Output the [x, y] coordinate of the center of the cell containing the given text.  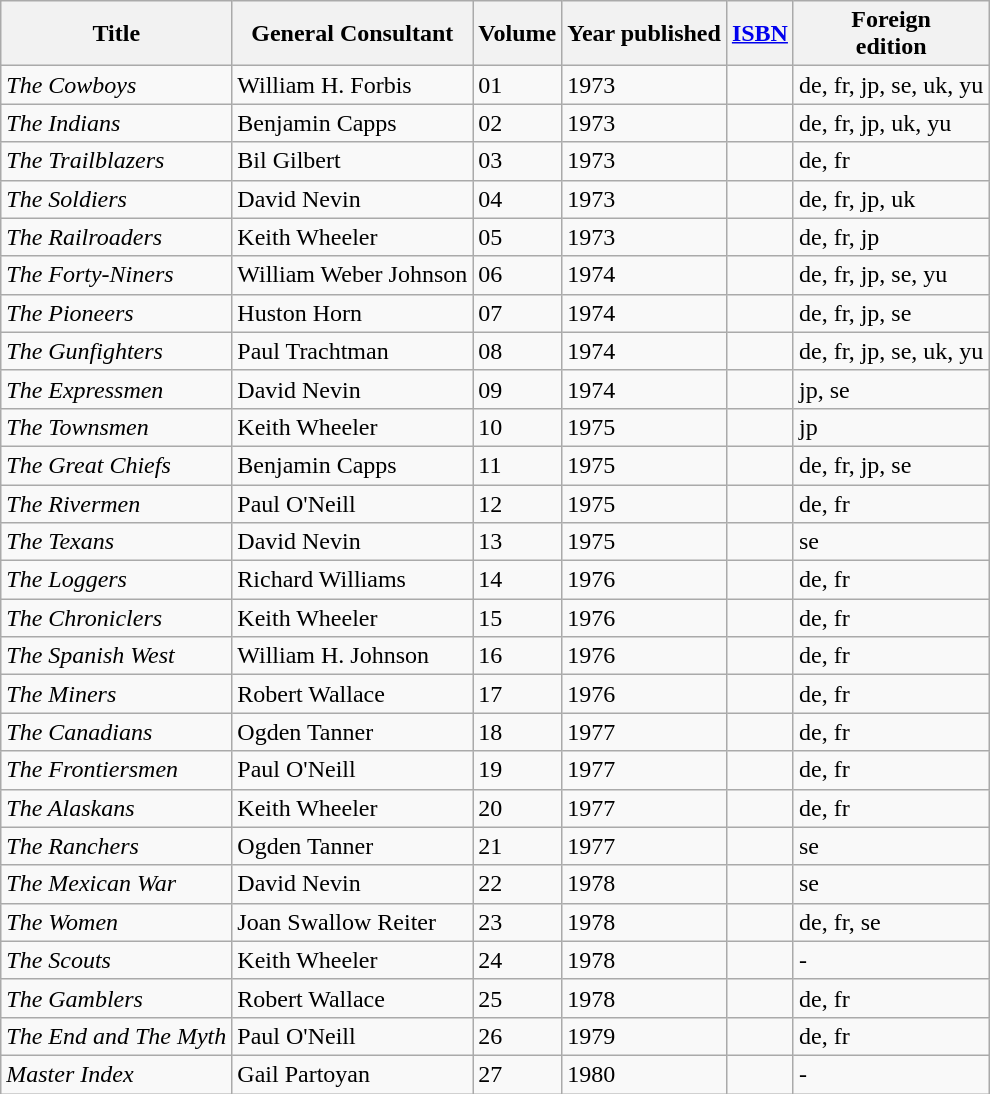
26 [518, 1036]
22 [518, 884]
21 [518, 846]
10 [518, 427]
25 [518, 998]
William H. Johnson [352, 656]
Gail Partoyan [352, 1074]
The Women [116, 922]
14 [518, 580]
The Expressmen [116, 389]
01 [518, 85]
11 [518, 465]
The Rivermen [116, 503]
15 [518, 618]
The Trailblazers [116, 161]
jp [890, 427]
The Soldiers [116, 199]
24 [518, 960]
05 [518, 237]
The Alaskans [116, 808]
de, fr, jp, se, yu [890, 275]
Joan Swallow Reiter [352, 922]
The Chroniclers [116, 618]
The Gunfighters [116, 351]
07 [518, 313]
Year published [644, 34]
13 [518, 542]
Foreignedition [890, 34]
19 [518, 770]
The Cowboys [116, 85]
William Weber Johnson [352, 275]
jp, se [890, 389]
The Miners [116, 694]
04 [518, 199]
08 [518, 351]
The Mexican War [116, 884]
de, fr, se [890, 922]
de, fr, jp, uk, yu [890, 123]
The Texans [116, 542]
The Loggers [116, 580]
17 [518, 694]
Richard Williams [352, 580]
20 [518, 808]
09 [518, 389]
The Ranchers [116, 846]
The Townsmen [116, 427]
The Forty-Niners [116, 275]
1980 [644, 1074]
18 [518, 732]
06 [518, 275]
de, fr, jp, uk [890, 199]
02 [518, 123]
The End and The Myth [116, 1036]
Huston Horn [352, 313]
Volume [518, 34]
The Railroaders [116, 237]
ISBN [760, 34]
12 [518, 503]
The Scouts [116, 960]
16 [518, 656]
1979 [644, 1036]
The Pioneers [116, 313]
William H. Forbis [352, 85]
Bil Gilbert [352, 161]
27 [518, 1074]
Paul Trachtman [352, 351]
The Gamblers [116, 998]
Title [116, 34]
The Spanish West [116, 656]
The Great Chiefs [116, 465]
General Consultant [352, 34]
The Canadians [116, 732]
23 [518, 922]
The Frontiersmen [116, 770]
de, fr, jp [890, 237]
The Indians [116, 123]
03 [518, 161]
Master Index [116, 1074]
